Return the (X, Y) coordinate for the center point of the cell that contains the specified text.  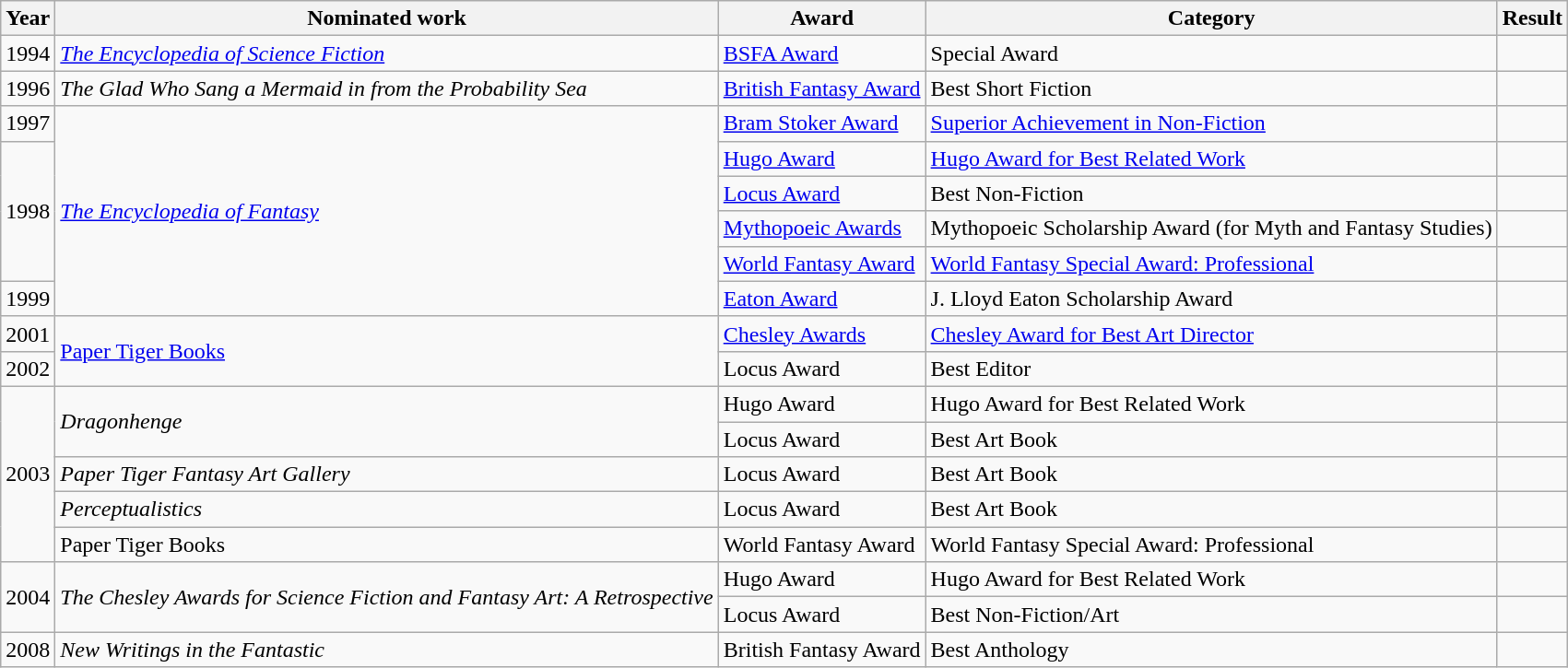
New Writings in the Fantastic (387, 650)
Best Anthology (1211, 650)
Result (1532, 18)
2001 (28, 334)
The Encyclopedia of Fantasy (387, 211)
Bram Stoker Award (822, 123)
Dragonhenge (387, 421)
1997 (28, 123)
2002 (28, 369)
Special Award (1211, 53)
1999 (28, 299)
1998 (28, 211)
2008 (28, 650)
Mythopoeic Awards (822, 229)
J. Lloyd Eaton Scholarship Award (1211, 299)
The Glad Who Sang a Mermaid in from the Probability Sea (387, 88)
Paper Tiger Fantasy Art Gallery (387, 475)
Chesley Awards (822, 334)
Year (28, 18)
Award (822, 18)
Best Non-Fiction (1211, 193)
Mythopoeic Scholarship Award (for Myth and Fantasy Studies) (1211, 229)
2004 (28, 597)
The Encyclopedia of Science Fiction (387, 53)
1996 (28, 88)
Category (1211, 18)
BSFA Award (822, 53)
Best Short Fiction (1211, 88)
Nominated work (387, 18)
The Chesley Awards for Science Fiction and Fantasy Art: A Retrospective (387, 597)
Eaton Award (822, 299)
2003 (28, 474)
Superior Achievement in Non-Fiction (1211, 123)
Best Non-Fiction/Art (1211, 615)
Chesley Award for Best Art Director (1211, 334)
1994 (28, 53)
Best Editor (1211, 369)
Perceptualistics (387, 510)
